For the text-containing cell, return its midpoint in (X, Y) coordinate format. 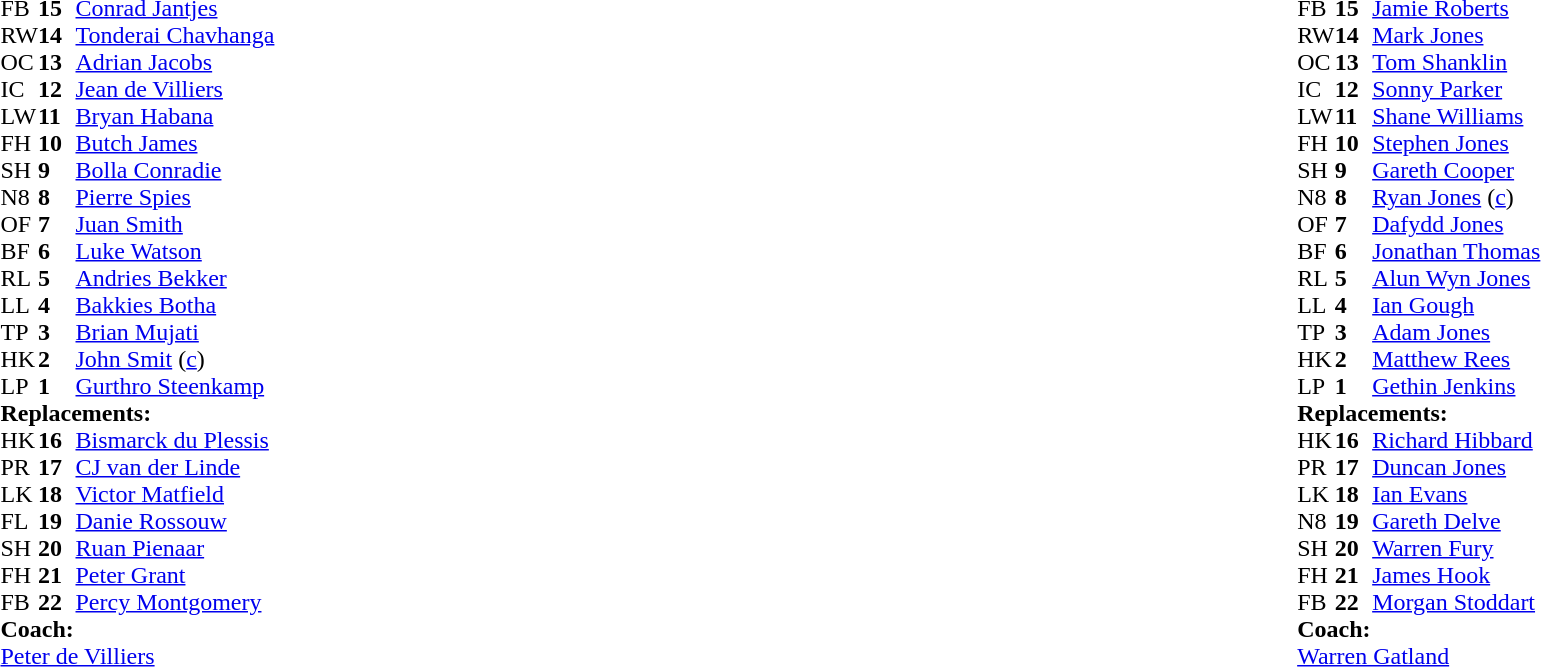
Alun Wyn Jones (1456, 278)
Sonny Parker (1456, 90)
Tonderai Chavhanga (176, 36)
Brian Mujati (176, 332)
Luke Watson (176, 252)
Peter Grant (176, 576)
Bryan Habana (176, 116)
Juan Smith (176, 224)
Jean de Villiers (176, 90)
Dafydd Jones (1456, 224)
Danie Rossouw (176, 522)
Morgan Stoddart (1456, 602)
Shane Williams (1456, 116)
Gurthro Steenkamp (176, 386)
Duncan Jones (1456, 468)
Percy Montgomery (176, 602)
Jonathan Thomas (1456, 252)
Bolla Conradie (176, 170)
Bismarck du Plessis (176, 440)
Pierre Spies (176, 198)
Andries Bekker (176, 278)
Adrian Jacobs (176, 62)
Bakkies Botha (176, 306)
Ryan Jones (c) (1456, 198)
Gareth Cooper (1456, 170)
CJ van der Linde (176, 468)
Warren Fury (1456, 548)
Gethin Jenkins (1456, 386)
Mark Jones (1456, 36)
Adam Jones (1456, 332)
Gareth Delve (1456, 522)
Ian Evans (1456, 494)
Tom Shanklin (1456, 62)
FL (19, 522)
John Smit (c) (176, 360)
Butch James (176, 144)
Victor Matfield (176, 494)
Stephen Jones (1456, 144)
Ruan Pienaar (176, 548)
Ian Gough (1456, 306)
James Hook (1456, 576)
Richard Hibbard (1456, 440)
Matthew Rees (1456, 360)
